Return the [X, Y] coordinate for the center point of the cell that contains the specified text.  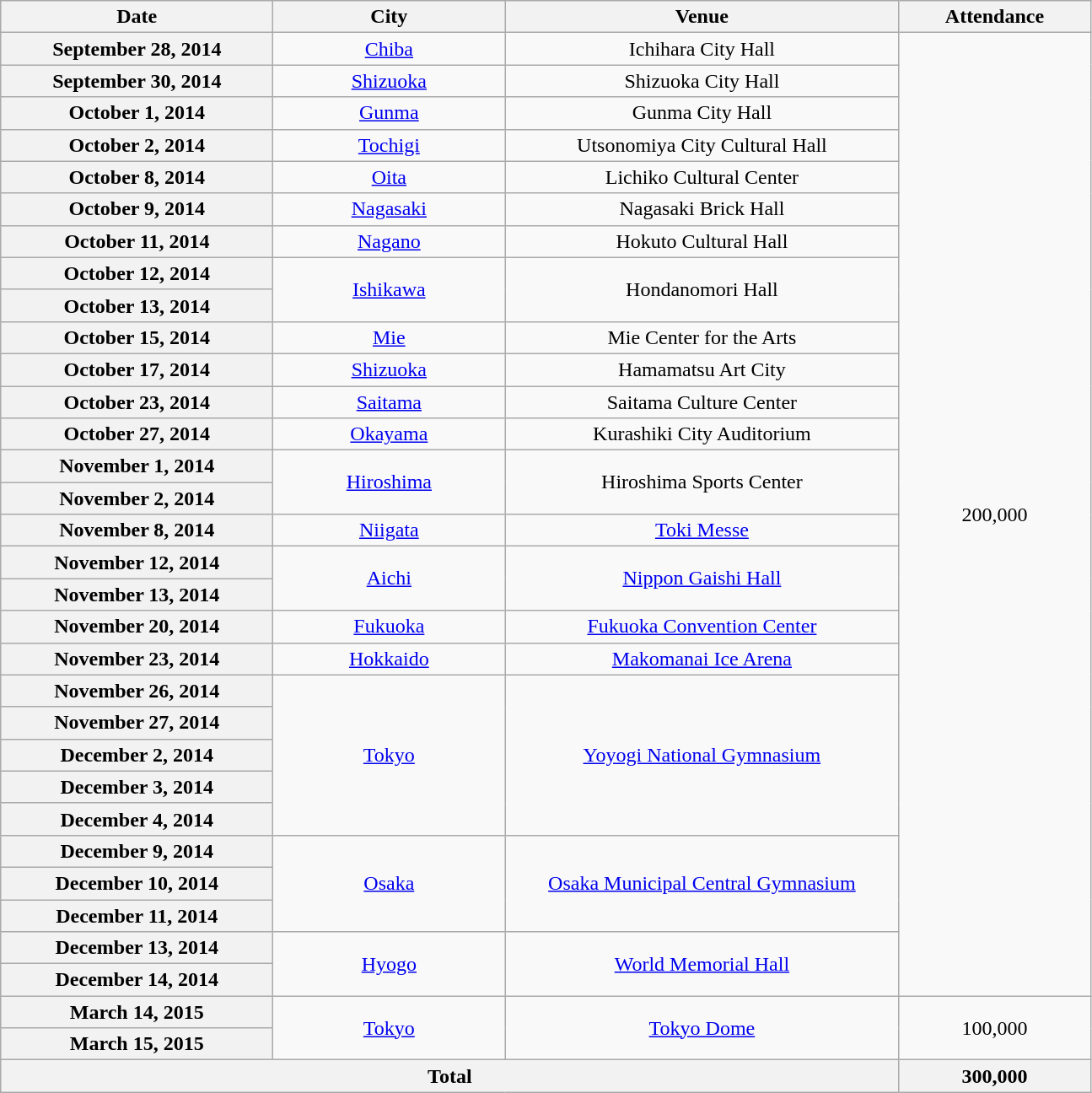
November 13, 2014 [137, 595]
Oita [390, 177]
World Memorial Hall [702, 964]
Shizuoka City Hall [702, 81]
Saitama Culture Center [702, 402]
Osaka [390, 883]
Okayama [390, 434]
Mie Center for the Arts [702, 337]
200,000 [995, 514]
Fukuoka Convention Center [702, 627]
Saitama [390, 402]
Makomanai Ice Arena [702, 659]
October 15, 2014 [137, 337]
Toki Messe [702, 530]
Yoyogi National Gymnasium [702, 755]
December 10, 2014 [137, 883]
Kurashiki City Auditorium [702, 434]
December 9, 2014 [137, 851]
December 3, 2014 [137, 787]
March 14, 2015 [137, 1012]
December 14, 2014 [137, 980]
December 4, 2014 [137, 819]
Fukuoka [390, 627]
Lichiko Cultural Center [702, 177]
October 17, 2014 [137, 369]
Hyogo [390, 964]
Utsonomiya City Cultural Hall [702, 145]
Nagasaki [390, 209]
Total [450, 1076]
November 20, 2014 [137, 627]
October 11, 2014 [137, 241]
December 2, 2014 [137, 755]
November 12, 2014 [137, 563]
September 28, 2014 [137, 49]
October 12, 2014 [137, 273]
November 8, 2014 [137, 530]
Hamamatsu Art City [702, 369]
Nippon Gaishi Hall [702, 579]
October 2, 2014 [137, 145]
Niigata [390, 530]
Chiba [390, 49]
Hokuto Cultural Hall [702, 241]
Nagano [390, 241]
Ichihara City Hall [702, 49]
December 11, 2014 [137, 915]
October 1, 2014 [137, 113]
October 23, 2014 [137, 402]
November 23, 2014 [137, 659]
Mie [390, 337]
300,000 [995, 1076]
Hondanomori Hall [702, 289]
November 27, 2014 [137, 723]
Hokkaido [390, 659]
Gunma [390, 113]
Gunma City Hall [702, 113]
September 30, 2014 [137, 81]
October 8, 2014 [137, 177]
Ishikawa [390, 289]
Hiroshima Sports Center [702, 482]
Tokyo Dome [702, 1028]
Date [137, 17]
November 2, 2014 [137, 498]
October 9, 2014 [137, 209]
November 1, 2014 [137, 466]
100,000 [995, 1028]
Tochigi [390, 145]
October 13, 2014 [137, 305]
Osaka Municipal Central Gymnasium [702, 883]
October 27, 2014 [137, 434]
Nagasaki Brick Hall [702, 209]
Attendance [995, 17]
March 15, 2015 [137, 1044]
City [390, 17]
Aichi [390, 579]
December 13, 2014 [137, 948]
November 26, 2014 [137, 691]
Venue [702, 17]
Hiroshima [390, 482]
